Capture the cell that displays the provided text and extract its [x, y] central coordinate. 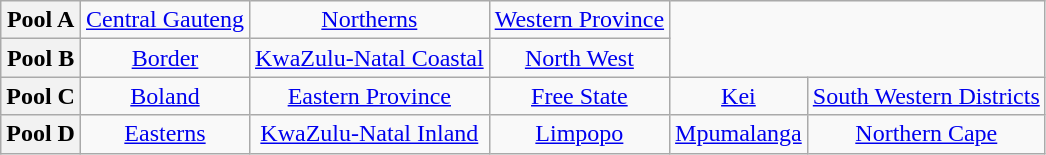
Border [164, 58]
Pool C [41, 96]
Central Gauteng [164, 20]
Limpopo [579, 134]
North West [579, 58]
Pool B [41, 58]
Northerns [369, 20]
Western Province [579, 20]
Pool A [41, 20]
Northern Cape [926, 134]
Boland [164, 96]
Kei [739, 96]
KwaZulu-Natal Inland [369, 134]
Eastern Province [369, 96]
Easterns [164, 134]
Mpumalanga [739, 134]
KwaZulu-Natal Coastal [369, 58]
Free State [579, 96]
South Western Districts [926, 96]
Pool D [41, 134]
